For the text-containing cell, return its midpoint in (X, Y) coordinate format. 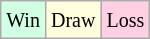
Loss (126, 20)
Draw (72, 20)
Win (24, 20)
